Extract the [X, Y] coordinate from the center of the cell holding the provided text.  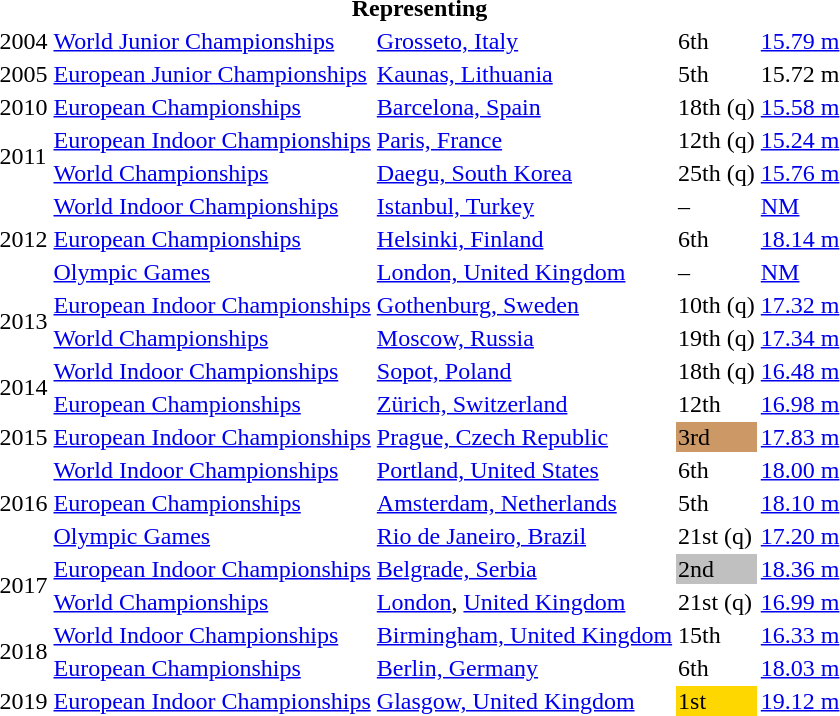
Sopot, Poland [524, 371]
3rd [717, 437]
World Junior Championships [212, 41]
Kaunas, Lithuania [524, 74]
Moscow, Russia [524, 338]
Glasgow, United Kingdom [524, 701]
Portland, United States [524, 470]
Grosseto, Italy [524, 41]
Daegu, South Korea [524, 173]
Barcelona, Spain [524, 107]
12th (q) [717, 140]
15th [717, 635]
Rio de Janeiro, Brazil [524, 536]
European Junior Championships [212, 74]
10th (q) [717, 305]
Belgrade, Serbia [524, 569]
25th (q) [717, 173]
19th (q) [717, 338]
Helsinki, Finland [524, 239]
Istanbul, Turkey [524, 206]
1st [717, 701]
Prague, Czech Republic [524, 437]
Zürich, Switzerland [524, 404]
12th [717, 404]
Paris, France [524, 140]
Birmingham, United Kingdom [524, 635]
2nd [717, 569]
Amsterdam, Netherlands [524, 503]
Berlin, Germany [524, 668]
Gothenburg, Sweden [524, 305]
